Detect which cell encompasses the target text, then output its (X, Y) center coordinate. 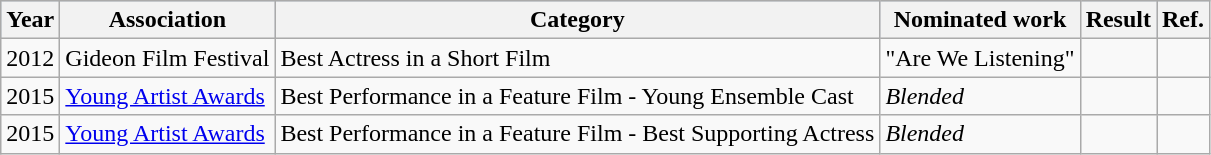
Association (168, 20)
2012 (30, 58)
Ref. (1182, 20)
Best Performance in a Feature Film - Young Ensemble Cast (578, 96)
Year (30, 20)
Nominated work (980, 20)
Best Actress in a Short Film (578, 58)
Gideon Film Festival (168, 58)
"Are We Listening" (980, 58)
Category (578, 20)
Best Performance in a Feature Film - Best Supporting Actress (578, 134)
Result (1118, 20)
